Detect which cell encompasses the target text, then output its (x, y) center coordinate. 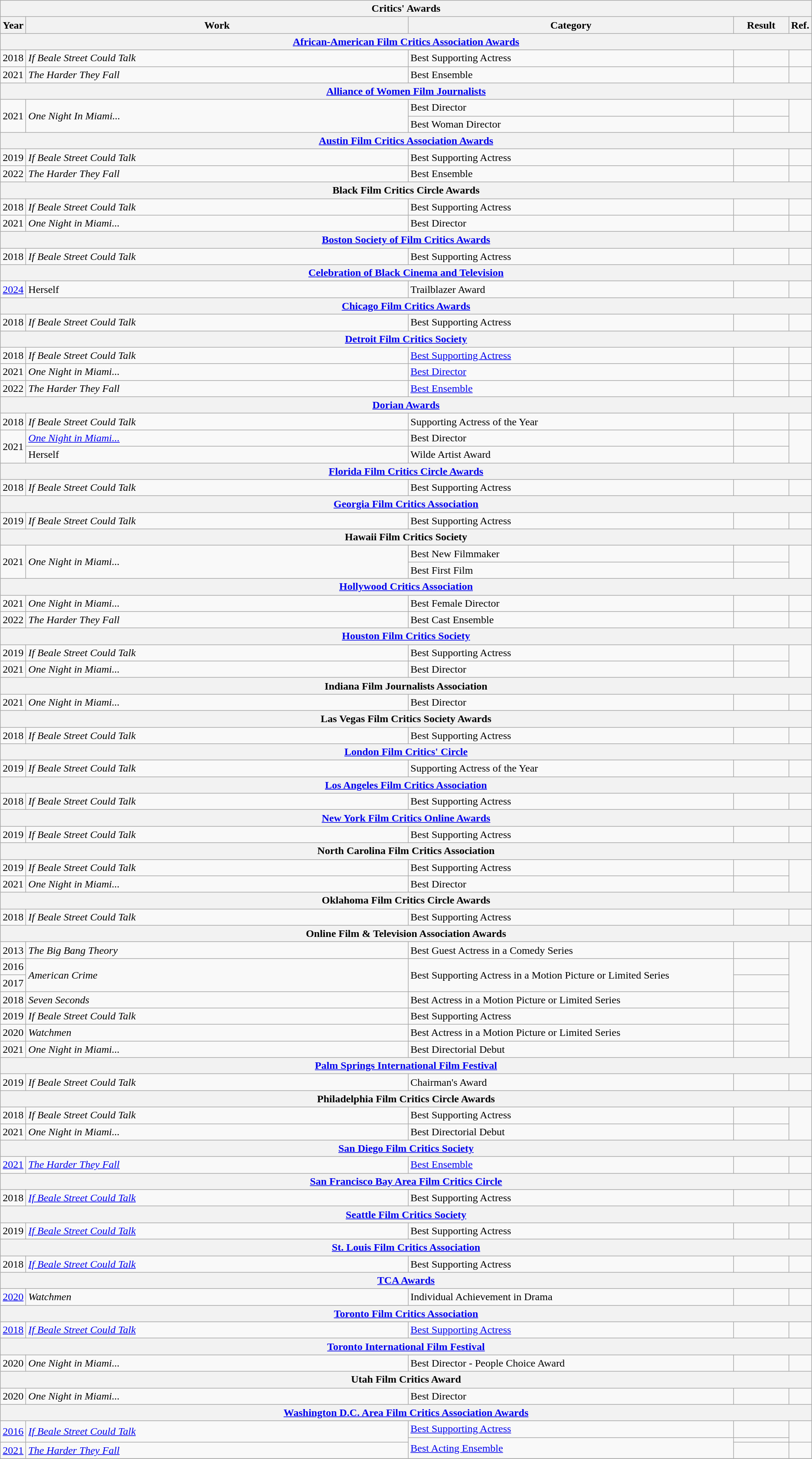
Boston Society of Film Critics Awards (406, 240)
Best Director - People Choice Award (571, 1363)
Indiana Film Journalists Association (406, 686)
Hollywood Critics Association (406, 587)
Critics' Awards (406, 9)
Best Female Director (571, 603)
Dorian Awards (406, 405)
Best Guest Actress in a Comedy Series (571, 950)
Hawaii Film Critics Society (406, 537)
Best Acting Ensemble (571, 1448)
Wilde Artist Award (571, 454)
Alliance of Women Film Journalists (406, 91)
African-American Film Critics Association Awards (406, 42)
American Crime (217, 975)
Chicago Film Critics Awards (406, 306)
New York Film Critics Online Awards (406, 818)
The Big Bang Theory (217, 950)
Los Angeles Film Critics Association (406, 785)
Work (217, 25)
Result (761, 25)
Austin Film Critics Association Awards (406, 141)
Online Film & Television Association Awards (406, 933)
Best Supporting Actress in a Motion Picture or Limited Series (571, 975)
Philadelphia Film Critics Circle Awards (406, 1099)
Ref. (800, 25)
2013 (13, 950)
Trailblazer Award (571, 289)
Best Woman Director (571, 124)
Oklahoma Film Critics Circle Awards (406, 900)
Best First Film (571, 570)
Seattle Film Critics Society (406, 1214)
Category (571, 25)
TCA Awards (406, 1281)
Best Cast Ensemble (571, 620)
Best New Filmmaker (571, 554)
Year (13, 25)
Washington D.C. Area Film Critics Association Awards (406, 1413)
Las Vegas Film Critics Society Awards (406, 719)
One Night In Miami... (217, 116)
Individual Achievement in Drama (571, 1297)
Toronto Film Critics Association (406, 1314)
Palm Springs International Film Festival (406, 1066)
2024 (13, 289)
San Diego Film Critics Society (406, 1148)
Georgia Film Critics Association (406, 504)
Black Film Critics Circle Awards (406, 190)
San Francisco Bay Area Film Critics Circle (406, 1181)
North Carolina Film Critics Association (406, 851)
Seven Seconds (217, 999)
London Film Critics' Circle (406, 752)
Utah Film Critics Award (406, 1380)
Chairman's Award (571, 1082)
Toronto International Film Festival (406, 1347)
Detroit Film Critics Society (406, 339)
Florida Film Critics Circle Awards (406, 471)
St. Louis Film Critics Association (406, 1247)
Houston Film Critics Society (406, 636)
Celebration of Black Cinema and Television (406, 273)
2017 (13, 983)
